Output the (x, y) coordinate of the center of the cell containing the given text.  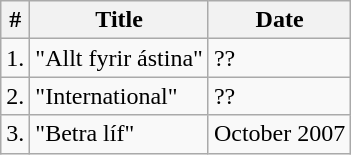
# (16, 20)
Date (279, 20)
2. (16, 96)
3. (16, 134)
1. (16, 58)
October 2007 (279, 134)
"Betra líf" (120, 134)
"Allt fyrir ástina" (120, 58)
"International" (120, 96)
Title (120, 20)
